For the text-containing cell, return its midpoint in (X, Y) coordinate format. 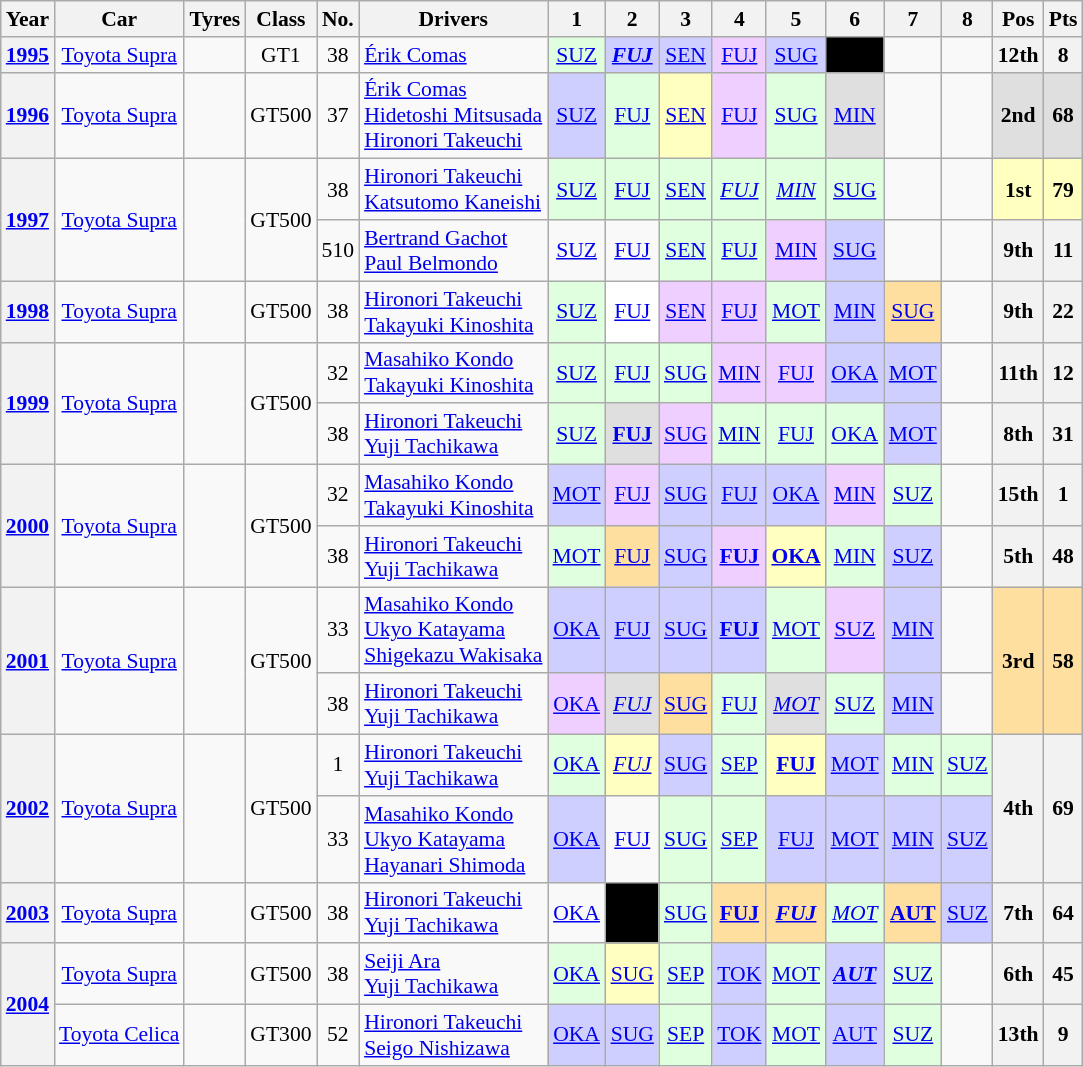
45 (1064, 974)
Year (28, 19)
1997 (28, 220)
13th (1018, 1036)
Hironori Takeuchi Seigo Nishizawa (453, 1036)
2003 (28, 912)
1998 (28, 312)
3rd (1018, 661)
48 (1064, 556)
68 (1064, 116)
Hironori Takeuchi Takayuki Kinoshita (453, 312)
8th (1018, 434)
11 (1064, 250)
2004 (28, 1005)
7th (1018, 912)
Pts (1064, 19)
37 (338, 116)
11th (1018, 372)
Masahiko Kondo Ukyo Katayama Hayanari Shimoda (453, 840)
9 (1064, 1036)
4 (739, 19)
6 (855, 19)
31 (1064, 434)
Érik Comas Hidetoshi Mitsusada Hironori Takeuchi (453, 116)
Bertrand Gachot Paul Belmondo (453, 250)
Toyota Celica (119, 1036)
12th (1018, 55)
GT1 (280, 55)
2 (632, 19)
5th (1018, 556)
Class (280, 19)
52 (338, 1036)
4th (1018, 809)
Pos (1018, 19)
Érik Comas (453, 55)
Hironori Takeuchi Katsutomo Kaneishi (453, 190)
2000 (28, 526)
6th (1018, 974)
Drivers (453, 19)
64 (1064, 912)
1996 (28, 116)
15th (1018, 496)
2nd (1018, 116)
Car (119, 19)
7 (913, 19)
5 (796, 19)
Masahiko Kondo Ukyo Katayama Shigekazu Wakisaka (453, 630)
69 (1064, 809)
3 (686, 19)
2002 (28, 809)
Tyres (214, 19)
510 (338, 250)
58 (1064, 661)
22 (1064, 312)
GT300 (280, 1036)
79 (1064, 190)
No. (338, 19)
1st (1018, 190)
1995 (28, 55)
1999 (28, 403)
Seiji Ara Yuji Tachikawa (453, 974)
12 (1064, 372)
2001 (28, 661)
